Capture the cell that displays the provided text and extract its (x, y) central coordinate. 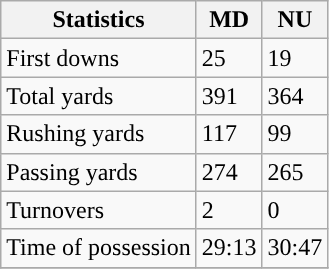
Rushing yards (99, 134)
364 (295, 96)
MD (229, 20)
117 (229, 134)
NU (295, 20)
2 (229, 210)
Passing yards (99, 172)
First downs (99, 58)
29:13 (229, 248)
19 (295, 58)
274 (229, 172)
25 (229, 58)
Statistics (99, 20)
265 (295, 172)
Time of possession (99, 248)
99 (295, 134)
Turnovers (99, 210)
0 (295, 210)
Total yards (99, 96)
391 (229, 96)
30:47 (295, 248)
